Identify which cell holds the provided text, then report its [x, y] central coordinate. 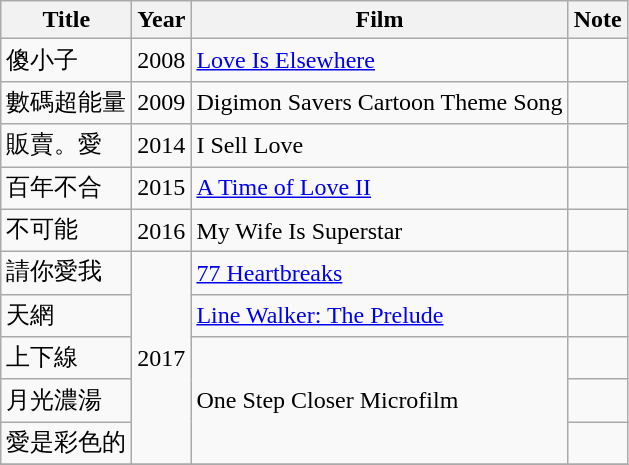
One Step Closer Microfilm [380, 401]
Title [66, 20]
請你愛我 [66, 274]
天網 [66, 316]
My Wife Is Superstar [380, 230]
Year [162, 20]
77 Heartbreaks [380, 274]
月光濃湯 [66, 400]
數碼超能量 [66, 102]
百年不合 [66, 188]
2008 [162, 60]
販賣。愛 [66, 146]
Digimon Savers Cartoon Theme Song [380, 102]
上下線 [66, 358]
Film [380, 20]
2009 [162, 102]
傻小子 [66, 60]
2015 [162, 188]
A Time of Love II [380, 188]
Line Walker: The Prelude [380, 316]
不可能 [66, 230]
2017 [162, 358]
愛是彩色的 [66, 444]
Love Is Elsewhere [380, 60]
Note [598, 20]
I Sell Love [380, 146]
2014 [162, 146]
2016 [162, 230]
